Locate the cell with the specified text and output its (x, y) center coordinate. 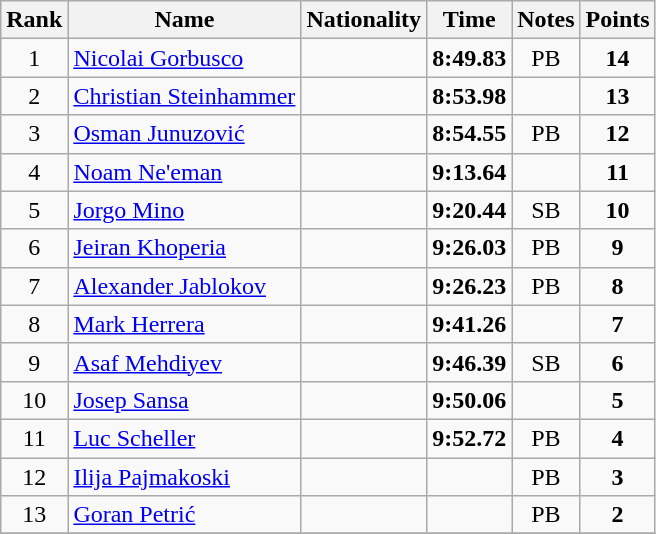
Nicolai Gorbusco (184, 58)
Jeiran Khoperia (184, 248)
9:26.03 (470, 248)
9:41.26 (470, 324)
1 (34, 58)
Josep Sansa (184, 400)
Time (470, 20)
8:49.83 (470, 58)
Notes (546, 20)
9:50.06 (470, 400)
Jorgo Mino (184, 210)
Points (618, 20)
Asaf Mehdiyev (184, 362)
Nationality (364, 20)
8:54.55 (470, 134)
14 (618, 58)
Noam Ne'eman (184, 172)
Christian Steinhammer (184, 96)
9:26.23 (470, 286)
Name (184, 20)
Ilija Pajmakoski (184, 477)
Luc Scheller (184, 438)
8:53.98 (470, 96)
9:13.64 (470, 172)
9:52.72 (470, 438)
Rank (34, 20)
Osman Junuzović (184, 134)
Alexander Jablokov (184, 286)
9:20.44 (470, 210)
9:46.39 (470, 362)
Goran Petrić (184, 515)
Mark Herrera (184, 324)
